Return the [x, y] coordinate for the center point of the cell that contains the specified text.  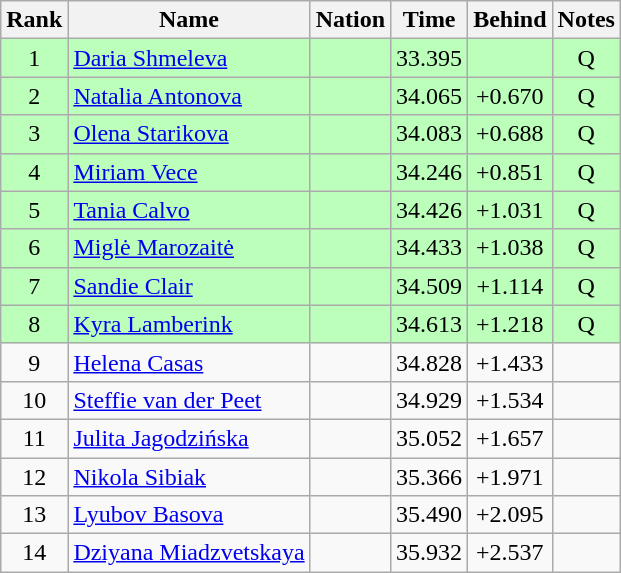
Miriam Vece [189, 172]
12 [34, 477]
Daria Shmeleva [189, 58]
35.052 [430, 438]
Helena Casas [189, 362]
+0.670 [510, 96]
4 [34, 172]
35.366 [430, 477]
+2.095 [510, 515]
34.246 [430, 172]
34.065 [430, 96]
+1.534 [510, 400]
1 [34, 58]
+0.688 [510, 134]
Time [430, 20]
+1.971 [510, 477]
Notes [586, 20]
34.828 [430, 362]
Behind [510, 20]
Natalia Antonova [189, 96]
Nikola Sibiak [189, 477]
Olena Starikova [189, 134]
13 [34, 515]
10 [34, 400]
+1.433 [510, 362]
2 [34, 96]
+2.537 [510, 553]
Steffie van der Peet [189, 400]
Sandie Clair [189, 286]
11 [34, 438]
Rank [34, 20]
+1.114 [510, 286]
6 [34, 248]
Julita Jagodzińska [189, 438]
Nation [350, 20]
34.613 [430, 324]
34.083 [430, 134]
34.433 [430, 248]
Kyra Lamberink [189, 324]
+1.031 [510, 210]
3 [34, 134]
34.509 [430, 286]
Name [189, 20]
8 [34, 324]
Miglė Marozaitė [189, 248]
14 [34, 553]
+0.851 [510, 172]
35.490 [430, 515]
5 [34, 210]
7 [34, 286]
34.426 [430, 210]
+1.038 [510, 248]
Tania Calvo [189, 210]
+1.218 [510, 324]
+1.657 [510, 438]
9 [34, 362]
35.932 [430, 553]
33.395 [430, 58]
Lyubov Basova [189, 515]
Dziyana Miadzvetskaya [189, 553]
34.929 [430, 400]
